Find where the given text appears and provide that cell's center as [X, Y] coordinate. 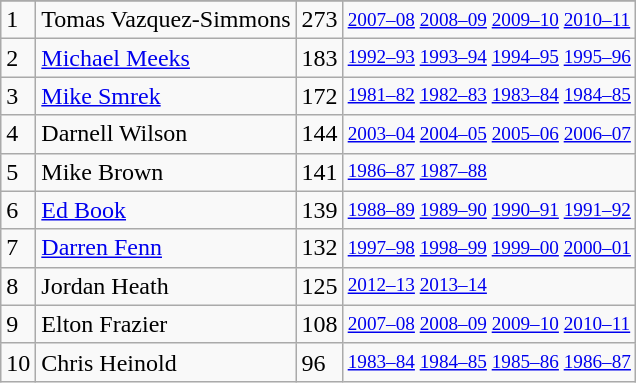
Tomas Vazquez-Simmons [166, 20]
139 [320, 210]
1981–82 1982–83 1983–84 1984–85 [489, 96]
6 [18, 210]
10 [18, 362]
Mike Smrek [166, 96]
125 [320, 286]
Chris Heinold [166, 362]
141 [320, 172]
1 [18, 20]
96 [320, 362]
132 [320, 248]
1986–87 1987–88 [489, 172]
Darnell Wilson [166, 134]
Darren Fenn [166, 248]
Michael Meeks [166, 58]
9 [18, 324]
144 [320, 134]
7 [18, 248]
2012–13 2013–14 [489, 286]
108 [320, 324]
172 [320, 96]
183 [320, 58]
4 [18, 134]
5 [18, 172]
1997–98 1998–99 1999–00 2000–01 [489, 248]
1988–89 1989–90 1990–91 1991–92 [489, 210]
1983–84 1984–85 1985–86 1986–87 [489, 362]
3 [18, 96]
273 [320, 20]
Jordan Heath [166, 286]
Mike Brown [166, 172]
Elton Frazier [166, 324]
8 [18, 286]
2 [18, 58]
1992–93 1993–94 1994–95 1995–96 [489, 58]
Ed Book [166, 210]
2003–04 2004–05 2005–06 2006–07 [489, 134]
